Detect which cell encompasses the target text, then output its (x, y) center coordinate. 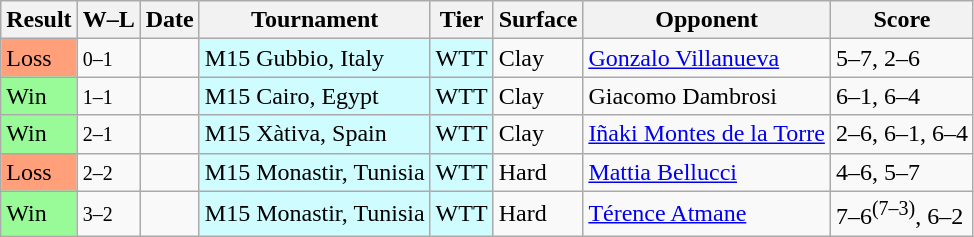
M15 Gubbio, Italy (314, 58)
Tier (462, 20)
Opponent (707, 20)
Iñaki Montes de la Torre (707, 134)
1–1 (108, 96)
3–2 (108, 214)
W–L (108, 20)
4–6, 5–7 (902, 172)
Térence Atmane (707, 214)
Date (170, 20)
M15 Cairo, Egypt (314, 96)
Score (902, 20)
2–6, 6–1, 6–4 (902, 134)
Tournament (314, 20)
2–1 (108, 134)
Giacomo Dambrosi (707, 96)
M15 Xàtiva, Spain (314, 134)
5–7, 2–6 (902, 58)
0–1 (108, 58)
2–2 (108, 172)
Result (39, 20)
7–6(7–3), 6–2 (902, 214)
Gonzalo Villanueva (707, 58)
Surface (538, 20)
Mattia Bellucci (707, 172)
6–1, 6–4 (902, 96)
